Identify which cell holds the provided text, then report its (x, y) central coordinate. 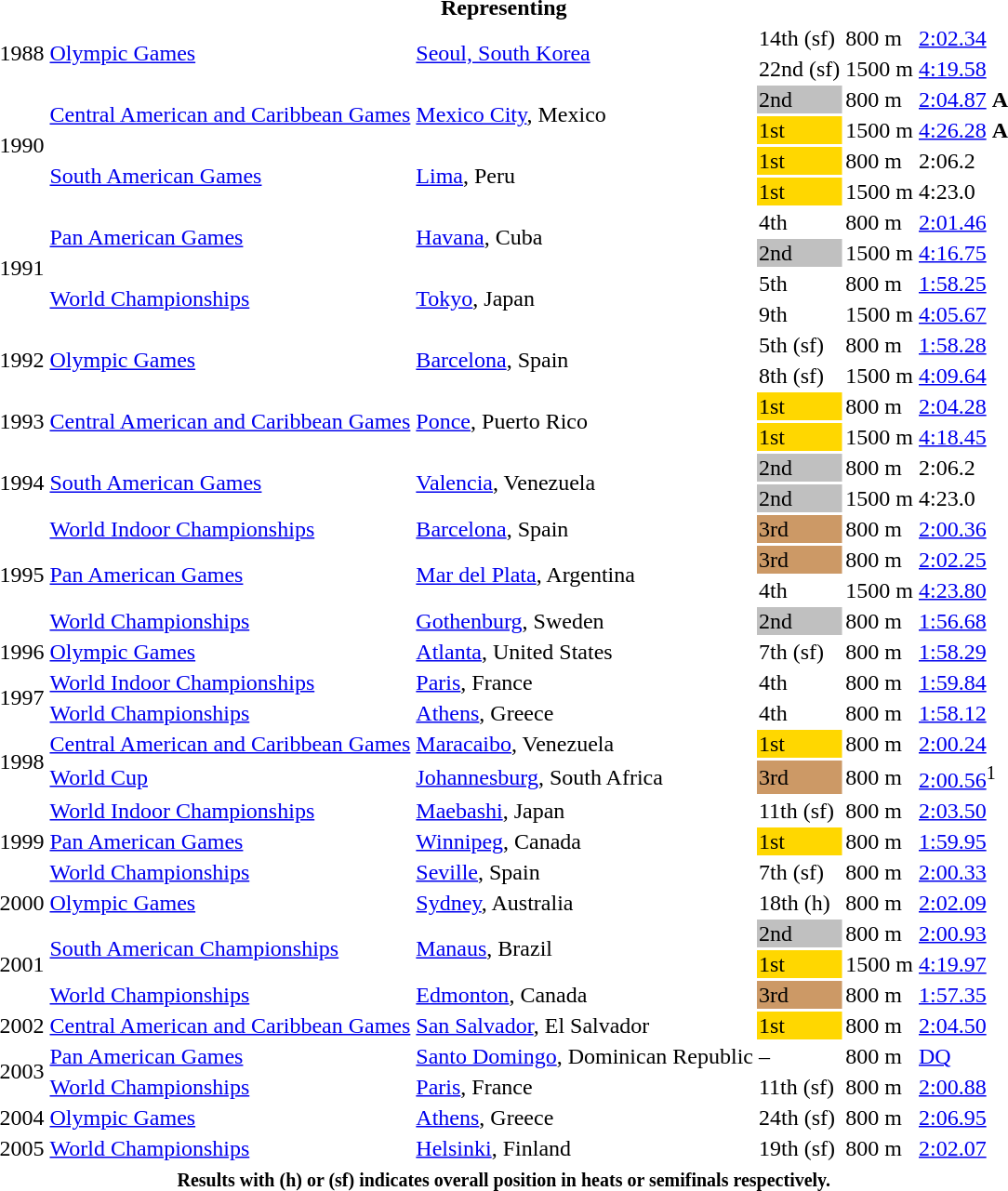
Mar del Plata, Argentina (585, 575)
14th (sf) (799, 38)
Winnipeg, Canada (585, 841)
Sydney, Australia (585, 903)
5th (sf) (799, 345)
Maracaibo, Venezuela (585, 744)
Lima, Peru (585, 177)
– (799, 1056)
Edmonton, Canada (585, 995)
8th (sf) (799, 376)
Santo Domingo, Dominican Republic (585, 1056)
Gothenburg, Sweden (585, 621)
South American Championships (231, 948)
9th (799, 314)
24th (sf) (799, 1118)
World Cup (231, 777)
18th (h) (799, 903)
Helsinki, Finland (585, 1148)
Tokyo, Japan (585, 299)
Seville, Spain (585, 872)
Manaus, Brazil (585, 948)
Seoul, South Korea (585, 54)
Maebashi, Japan (585, 811)
Valencia, Venezuela (585, 483)
Havana, Cuba (585, 238)
19th (sf) (799, 1148)
22nd (sf) (799, 69)
San Salvador, El Salvador (585, 1026)
Atlanta, United States (585, 652)
Johannesburg, South Africa (585, 777)
Mexico City, Mexico (585, 115)
5th (799, 284)
Ponce, Puerto Rico (585, 422)
